Return (X, Y) of the center of cell containing provided text 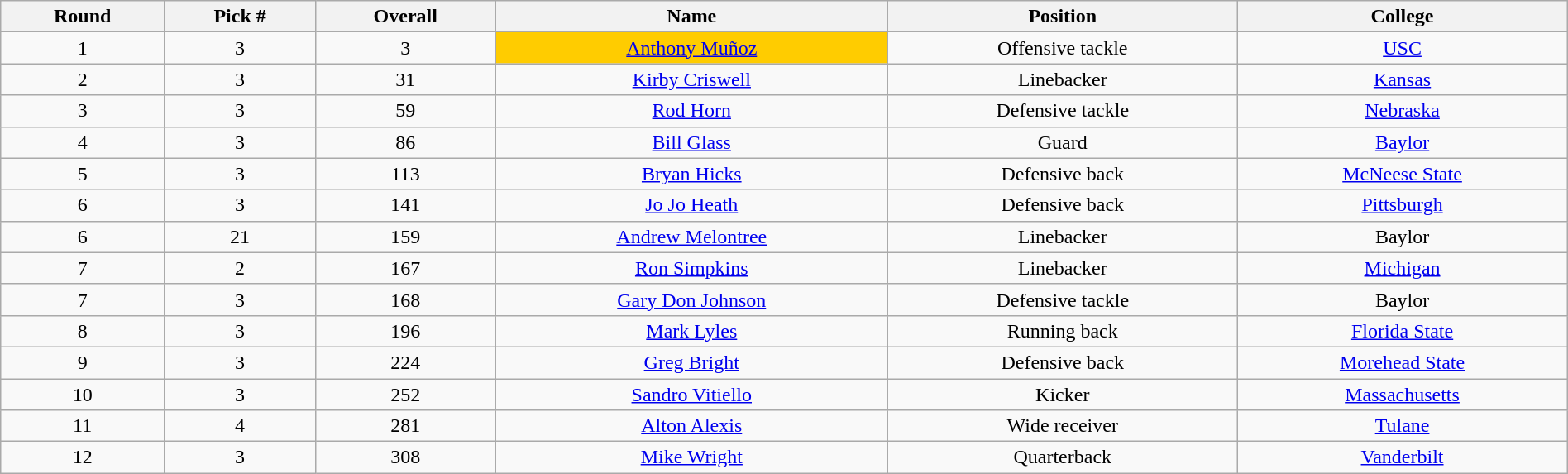
Kansas (1403, 79)
McNeese State (1403, 174)
Offensive tackle (1063, 48)
113 (405, 174)
21 (240, 237)
Mike Wright (691, 457)
308 (405, 457)
Kicker (1063, 395)
9 (83, 362)
Round (83, 17)
281 (405, 426)
10 (83, 395)
Bryan Hicks (691, 174)
Running back (1063, 331)
Andrew Melontree (691, 237)
Pittsburgh (1403, 205)
Wide receiver (1063, 426)
167 (405, 268)
Pick # (240, 17)
141 (405, 205)
159 (405, 237)
Gary Don Johnson (691, 299)
Sandro Vitiello (691, 395)
Florida State (1403, 331)
Ron Simpkins (691, 268)
1 (83, 48)
Position (1063, 17)
Quarterback (1063, 457)
Name (691, 17)
Jo Jo Heath (691, 205)
Rod Horn (691, 111)
5 (83, 174)
Morehead State (1403, 362)
31 (405, 79)
Bill Glass (691, 142)
8 (83, 331)
196 (405, 331)
59 (405, 111)
Overall (405, 17)
Greg Bright (691, 362)
224 (405, 362)
11 (83, 426)
86 (405, 142)
USC (1403, 48)
College (1403, 17)
Anthony Muñoz (691, 48)
12 (83, 457)
Nebraska (1403, 111)
Alton Alexis (691, 426)
Vanderbilt (1403, 457)
Kirby Criswell (691, 79)
168 (405, 299)
Michigan (1403, 268)
Mark Lyles (691, 331)
Massachusetts (1403, 395)
Tulane (1403, 426)
252 (405, 395)
Guard (1063, 142)
